Search for the cell housing the specified text and yield its [X, Y] center coordinate. 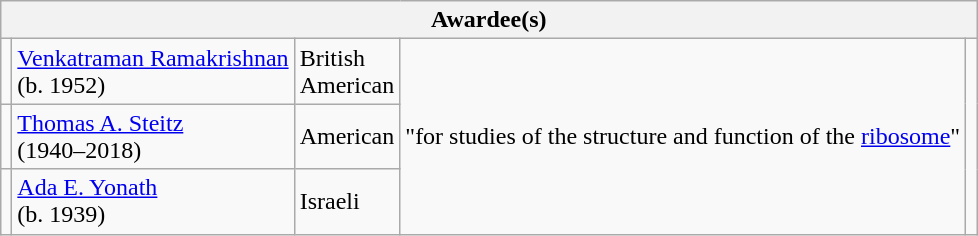
"for studies of the structure and function of the ribosome" [683, 136]
Venkatraman Ramakrishnan(b. 1952) [153, 72]
Awardee(s) [489, 20]
Israeli [347, 202]
Ada E. Yonath(b. 1939) [153, 202]
British American [347, 72]
American [347, 136]
Thomas A. Steitz(1940–2018) [153, 136]
